Detect which cell encompasses the target text, then output its (x, y) center coordinate. 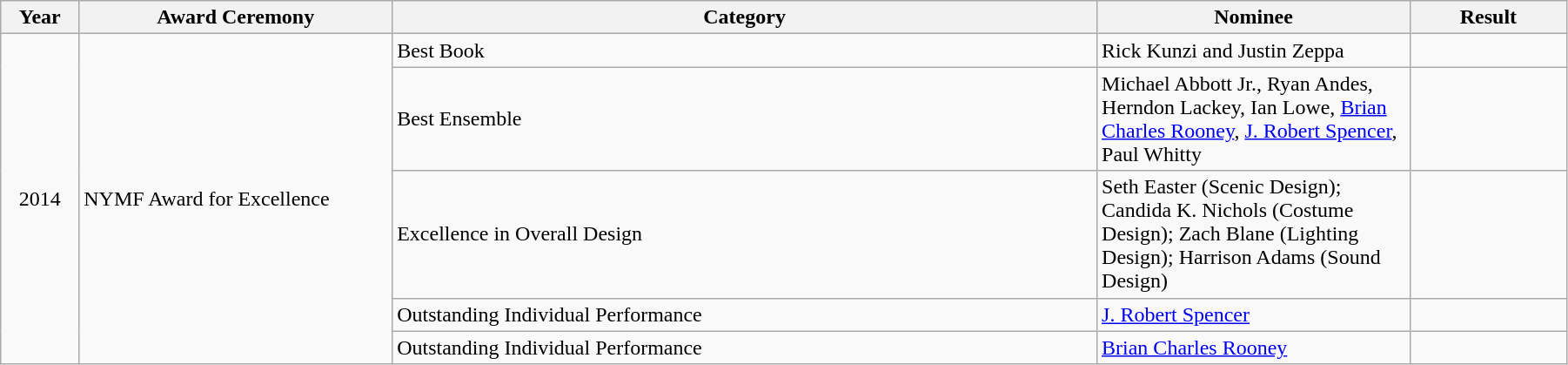
Brian Charles Rooney (1254, 348)
Nominee (1254, 17)
Seth Easter (Scenic Design); Candida K. Nichols (Costume Design); Zach Blane (Lighting Design); Harrison Adams (Sound Design) (1254, 234)
Category (745, 17)
Best Ensemble (745, 118)
Award Ceremony (236, 17)
NYMF Award for Excellence (236, 199)
Michael Abbott Jr., Ryan Andes, Herndon Lackey, Ian Lowe, Brian Charles Rooney, J. Robert Spencer, Paul Whitty (1254, 118)
Excellence in Overall Design (745, 234)
Result (1488, 17)
J. Robert Spencer (1254, 314)
Year (40, 17)
Rick Kunzi and Justin Zeppa (1254, 51)
Best Book (745, 51)
2014 (40, 199)
